Capture the cell that displays the provided text and extract its [x, y] central coordinate. 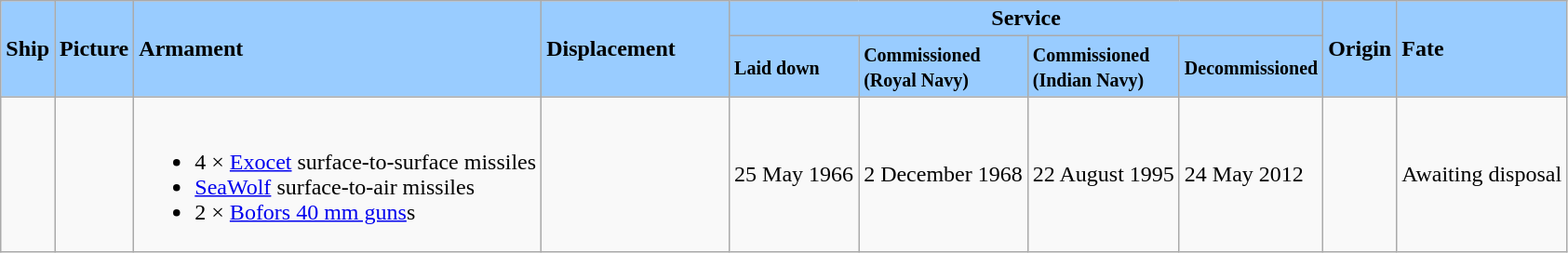
22 August 1995 [1104, 175]
Displacement [636, 48]
Laid down [795, 67]
4 × Exocet surface-to-surface missilesSeaWolf surface-to-air missiles2 × Bofors 40 mm gunss [338, 175]
2 December 1968 [944, 175]
Awaiting disposal [1481, 175]
Fate [1481, 48]
25 May 1966 [795, 175]
Decommissioned [1251, 67]
Ship [28, 48]
Commissioned(Royal Navy) [944, 67]
Service [1026, 19]
Origin [1360, 48]
24 May 2012 [1251, 175]
Picture [95, 48]
Armament [338, 48]
Commissioned(Indian Navy) [1104, 67]
